Scan for the cell matching the given text and deliver its (X, Y) coordinate at center. 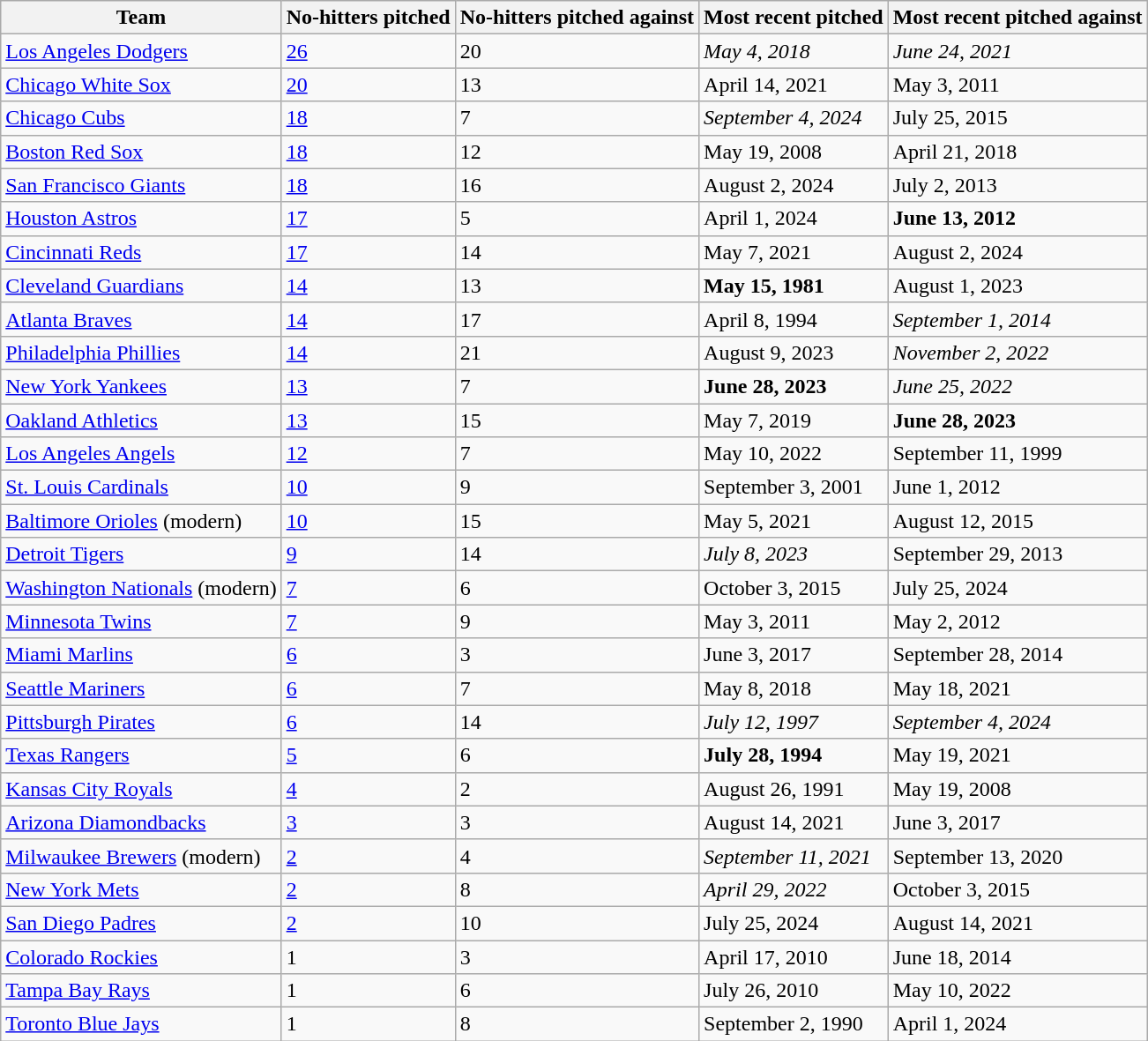
Arizona Diamondbacks (141, 822)
April 21, 2018 (1018, 152)
Oakland Athletics (141, 420)
Miami Marlins (141, 655)
Los Angeles Dodgers (141, 51)
September 28, 2014 (1018, 655)
November 2, 2022 (1018, 353)
Los Angeles Angels (141, 454)
Cincinnati Reds (141, 252)
May 7, 2021 (794, 252)
May 18, 2021 (1018, 688)
Milwaukee Brewers (modern) (141, 856)
New York Mets (141, 889)
June 18, 2014 (1018, 956)
April 14, 2021 (794, 85)
April 17, 2010 (794, 956)
Boston Red Sox (141, 152)
June 25, 2022 (1018, 386)
May 19, 2021 (1018, 755)
May 2, 2012 (1018, 621)
Detroit Tigers (141, 554)
Most recent pitched (794, 18)
Seattle Mariners (141, 688)
Tampa Bay Rays (141, 991)
September 13, 2020 (1018, 856)
May 15, 1981 (794, 286)
No-hitters pitched against (577, 18)
Texas Rangers (141, 755)
St. Louis Cardinals (141, 487)
September 2, 1990 (794, 1024)
New York Yankees (141, 386)
Atlanta Braves (141, 319)
August 26, 1991 (794, 789)
September 11, 2021 (794, 856)
May 8, 2018 (794, 688)
Kansas City Royals (141, 789)
Chicago White Sox (141, 85)
San Diego Padres (141, 923)
Chicago Cubs (141, 118)
August 9, 2023 (794, 353)
September 29, 2013 (1018, 554)
16 (577, 185)
26 (369, 51)
Minnesota Twins (141, 621)
July 2, 2013 (1018, 185)
April 8, 1994 (794, 319)
July 26, 2010 (794, 991)
September 1, 2014 (1018, 319)
July 12, 1997 (794, 722)
San Francisco Giants (141, 185)
September 11, 1999 (1018, 454)
Baltimore Orioles (modern) (141, 521)
Toronto Blue Jays (141, 1024)
May 4, 2018 (794, 51)
July 28, 1994 (794, 755)
Team (141, 18)
August 1, 2023 (1018, 286)
May 7, 2019 (794, 420)
June 24, 2021 (1018, 51)
Pittsburgh Pirates (141, 722)
June 13, 2012 (1018, 219)
May 5, 2021 (794, 521)
July 8, 2023 (794, 554)
Most recent pitched against (1018, 18)
Houston Astros (141, 219)
21 (577, 353)
No-hitters pitched (369, 18)
Colorado Rockies (141, 956)
June 1, 2012 (1018, 487)
August 12, 2015 (1018, 521)
September 3, 2001 (794, 487)
Philadelphia Phillies (141, 353)
Cleveland Guardians (141, 286)
April 29, 2022 (794, 889)
July 25, 2015 (1018, 118)
Washington Nationals (modern) (141, 588)
